Extract the (X, Y) coordinate from the center of the cell holding the provided text.  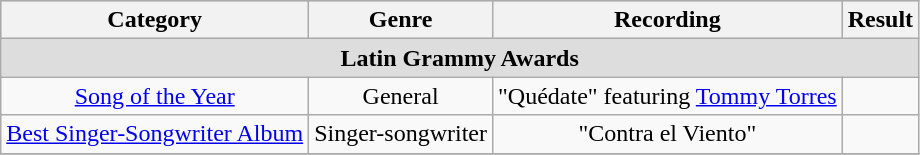
Latin Grammy Awards (460, 58)
Recording (668, 20)
General (401, 96)
Best Singer-Songwriter Album (155, 134)
"Quédate" featuring Tommy Torres (668, 96)
Singer-songwriter (401, 134)
Category (155, 20)
Song of the Year (155, 96)
Genre (401, 20)
"Contra el Viento" (668, 134)
Result (880, 20)
